Pinpoint the cell where the given text exists, returning its [x, y] midpoint coordinate. 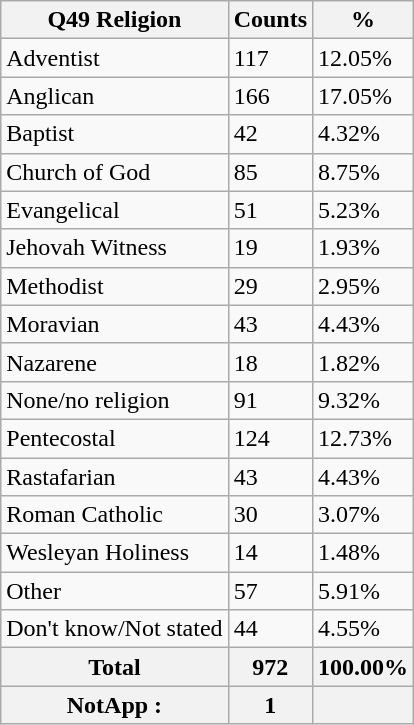
1.48% [364, 553]
29 [270, 286]
Q49 Religion [114, 20]
Baptist [114, 134]
117 [270, 58]
Pentecostal [114, 438]
Wesleyan Holiness [114, 553]
12.73% [364, 438]
1 [270, 705]
166 [270, 96]
NotApp : [114, 705]
19 [270, 248]
5.91% [364, 591]
44 [270, 629]
Jehovah Witness [114, 248]
Total [114, 667]
91 [270, 400]
51 [270, 210]
Adventist [114, 58]
5.23% [364, 210]
% [364, 20]
42 [270, 134]
Anglican [114, 96]
14 [270, 553]
4.55% [364, 629]
Methodist [114, 286]
85 [270, 172]
Roman Catholic [114, 515]
30 [270, 515]
Other [114, 591]
1.82% [364, 362]
2.95% [364, 286]
Moravian [114, 324]
8.75% [364, 172]
18 [270, 362]
100.00% [364, 667]
124 [270, 438]
972 [270, 667]
4.32% [364, 134]
None/no religion [114, 400]
Counts [270, 20]
Rastafarian [114, 477]
Church of God [114, 172]
12.05% [364, 58]
9.32% [364, 400]
57 [270, 591]
Evangelical [114, 210]
3.07% [364, 515]
Nazarene [114, 362]
1.93% [364, 248]
Don't know/Not stated [114, 629]
17.05% [364, 96]
